Extract the (x, y) coordinate from the center of the cell holding the provided text.  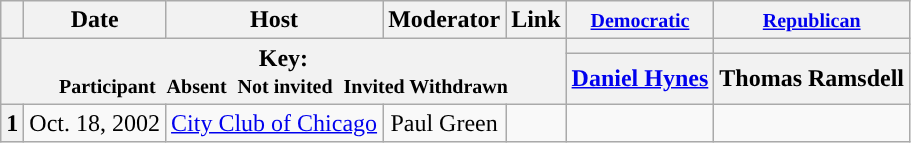
Host (274, 20)
Democratic (640, 20)
Moderator (444, 20)
Oct. 18, 2002 (95, 123)
Paul Green (444, 123)
Thomas Ramsdell (812, 78)
Republican (812, 20)
1 (12, 123)
City Club of Chicago (274, 123)
Link (536, 20)
Daniel Hynes (640, 78)
Key: Participant Absent Not invited Invited Withdrawn (284, 72)
Date (95, 20)
